Provide the [X, Y] coordinate of the cell's center where the given text is located.  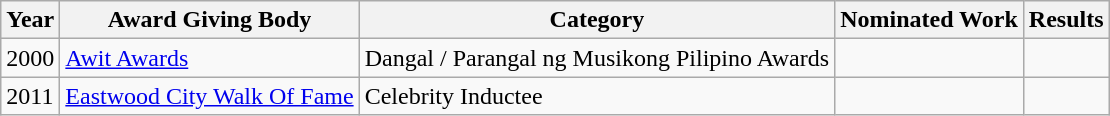
Awit Awards [210, 58]
Eastwood City Walk Of Fame [210, 96]
Year [30, 20]
2011 [30, 96]
2000 [30, 58]
Results [1066, 20]
Celebrity Inductee [597, 96]
Nominated Work [930, 20]
Category [597, 20]
Dangal / Parangal ng Musikong Pilipino Awards [597, 58]
Award Giving Body [210, 20]
